Extract the (x, y) coordinate from the center of the cell holding the provided text.  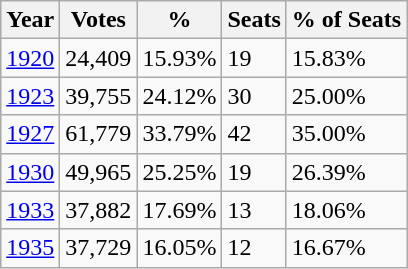
35.00% (346, 134)
17.69% (180, 210)
26.39% (346, 172)
25.25% (180, 172)
24.12% (180, 96)
13 (254, 210)
42 (254, 134)
16.67% (346, 248)
% of Seats (346, 20)
25.00% (346, 96)
33.79% (180, 134)
% (180, 20)
18.06% (346, 210)
12 (254, 248)
15.93% (180, 58)
Votes (98, 20)
1930 (30, 172)
1923 (30, 96)
61,779 (98, 134)
49,965 (98, 172)
1935 (30, 248)
39,755 (98, 96)
30 (254, 96)
24,409 (98, 58)
1927 (30, 134)
37,729 (98, 248)
15.83% (346, 58)
1933 (30, 210)
37,882 (98, 210)
Year (30, 20)
1920 (30, 58)
Seats (254, 20)
16.05% (180, 248)
